Scan for the cell matching the given text and deliver its (X, Y) coordinate at center. 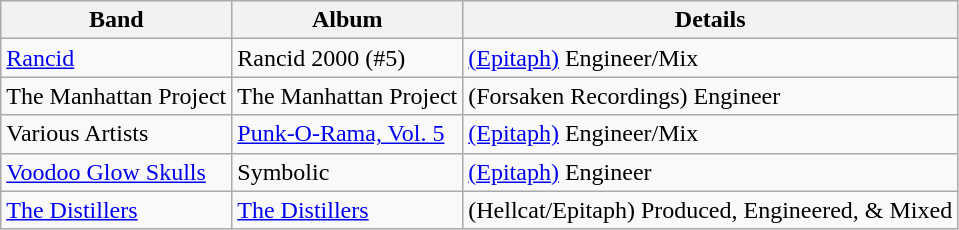
Various Artists (116, 134)
Voodoo Glow Skulls (116, 172)
Rancid (116, 58)
(Epitaph) Engineer (710, 172)
(Hellcat/Epitaph) Produced, Engineered, & Mixed (710, 210)
Details (710, 20)
Album (348, 20)
Punk-O-Rama, Vol. 5 (348, 134)
(Forsaken Recordings) Engineer (710, 96)
Rancid 2000 (#5) (348, 58)
Band (116, 20)
Symbolic (348, 172)
